From the cell containing the given text, extract its center point as [x, y] coordinate. 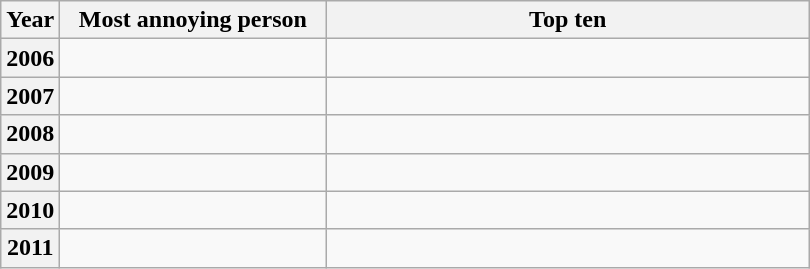
2006 [30, 58]
Top ten [568, 20]
2010 [30, 210]
2009 [30, 172]
2011 [30, 248]
Most annoying person [193, 20]
Year [30, 20]
2008 [30, 134]
2007 [30, 96]
